Provide the (x, y) coordinate of the cell's center where the given text is located.  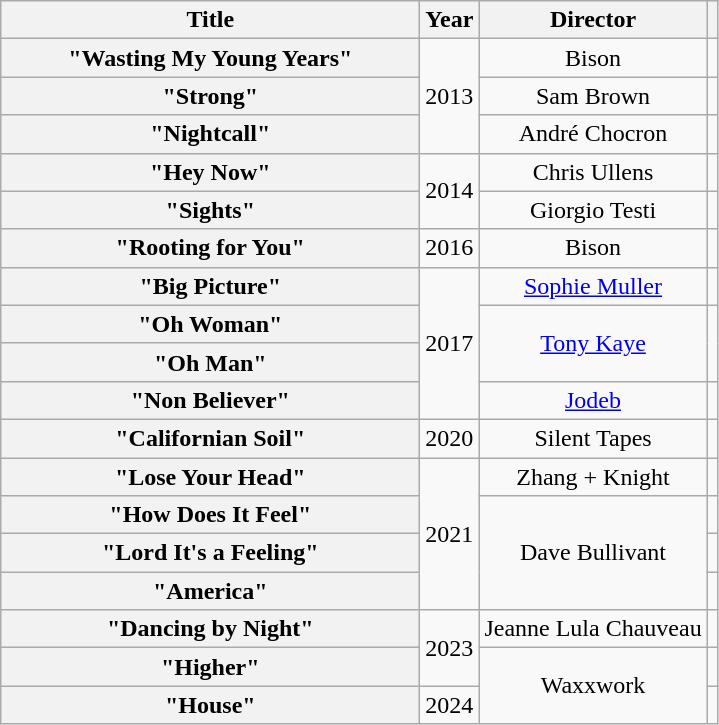
"Big Picture" (210, 286)
"Oh Woman" (210, 324)
"Non Believer" (210, 400)
Sophie Muller (593, 286)
"Dancing by Night" (210, 629)
Director (593, 20)
Tony Kaye (593, 343)
2014 (450, 191)
Waxxwork (593, 686)
Chris Ullens (593, 172)
"Nightcall" (210, 134)
"Lord It's a Feeling" (210, 553)
Zhang + Knight (593, 477)
2017 (450, 343)
"Oh Man" (210, 362)
2020 (450, 438)
"Wasting My Young Years" (210, 58)
"Lose Your Head" (210, 477)
"How Does It Feel" (210, 515)
"House" (210, 705)
Dave Bullivant (593, 553)
Silent Tapes (593, 438)
Giorgio Testi (593, 210)
"Strong" (210, 96)
Jeanne Lula Chauveau (593, 629)
"Sights" (210, 210)
2024 (450, 705)
André Chocron (593, 134)
"Hey Now" (210, 172)
"America" (210, 591)
Title (210, 20)
2021 (450, 534)
"Rooting for You" (210, 248)
"Californian Soil" (210, 438)
2013 (450, 96)
Year (450, 20)
Jodeb (593, 400)
2016 (450, 248)
Sam Brown (593, 96)
"Higher" (210, 667)
2023 (450, 648)
